From the cell containing the given text, extract its center point as (X, Y) coordinate. 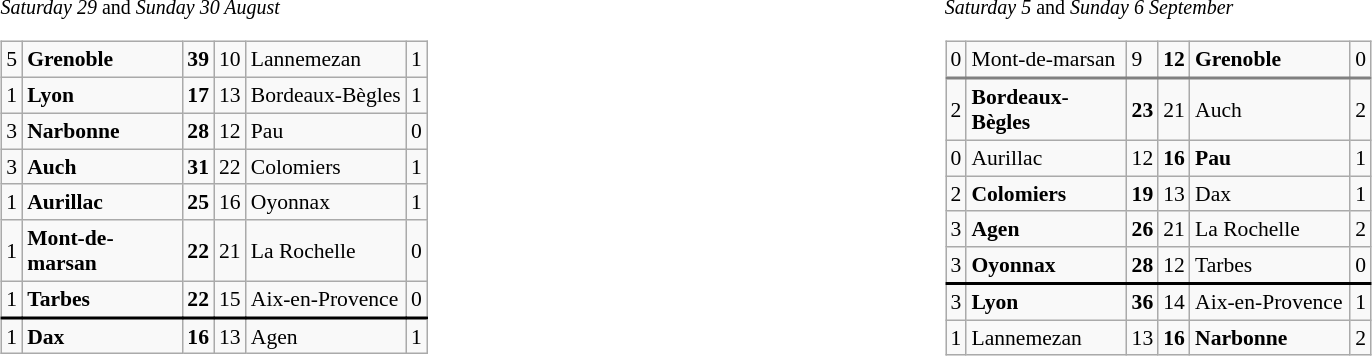
10 (230, 60)
17 (198, 95)
15 (230, 299)
5 (12, 60)
39 (198, 60)
14 (1174, 301)
26 (1143, 229)
31 (198, 167)
9 (1143, 60)
19 (1143, 194)
23 (1143, 109)
25 (198, 202)
36 (1143, 301)
